Pinpoint the cell where the given text exists, returning its (x, y) midpoint coordinate. 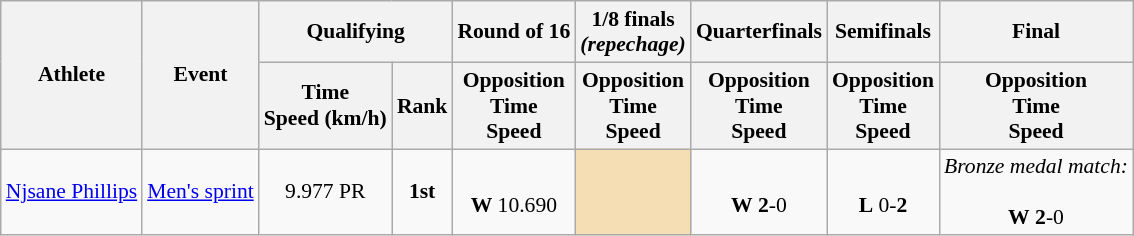
9.977 PR (326, 192)
1st (422, 192)
Semifinals (883, 32)
W 10.690 (514, 192)
L 0-2 (883, 192)
1/8 finals(repechage) (633, 32)
Round of 16 (514, 32)
W 2-0 (759, 192)
Athlete (72, 75)
Men's sprint (200, 192)
Bronze medal match:W 2-0 (1036, 192)
Final (1036, 32)
Qualifying (356, 32)
Event (200, 75)
Rank (422, 106)
Njsane Phillips (72, 192)
Quarterfinals (759, 32)
TimeSpeed (km/h) (326, 106)
